Pinpoint the cell where the given text exists, returning its (x, y) midpoint coordinate. 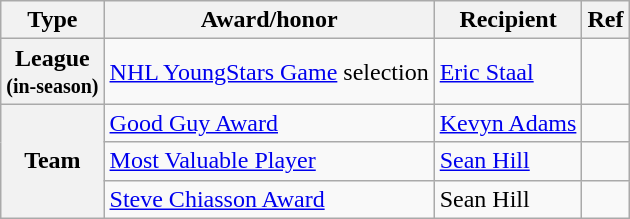
Award/honor (269, 20)
NHL YoungStars Game selection (269, 72)
Type (52, 20)
Good Guy Award (269, 123)
Team (52, 161)
Eric Staal (508, 72)
Steve Chiasson Award (269, 199)
Ref (606, 20)
Recipient (508, 20)
Most Valuable Player (269, 161)
Kevyn Adams (508, 123)
League(in-season) (52, 72)
